Identify which cell holds the provided text, then report its [X, Y] central coordinate. 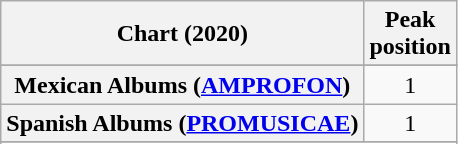
Spanish Albums (PROMUSICAE) [182, 123]
Mexican Albums (AMPROFON) [182, 85]
Peakposition [410, 34]
Chart (2020) [182, 34]
